Search for the cell housing the specified text and yield its [x, y] center coordinate. 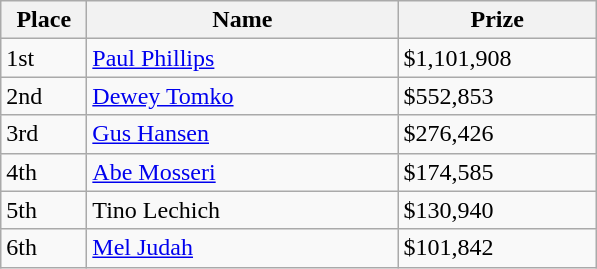
3rd [44, 134]
Mel Judah [242, 248]
$1,101,908 [498, 58]
Place [44, 20]
$276,426 [498, 134]
Gus Hansen [242, 134]
$552,853 [498, 96]
Prize [498, 20]
1st [44, 58]
Name [242, 20]
Paul Phillips [242, 58]
6th [44, 248]
Abe Mosseri [242, 172]
$174,585 [498, 172]
4th [44, 172]
2nd [44, 96]
$130,940 [498, 210]
$101,842 [498, 248]
Dewey Tomko [242, 96]
Tino Lechich [242, 210]
5th [44, 210]
